Identify which cell holds the provided text, then report its (x, y) central coordinate. 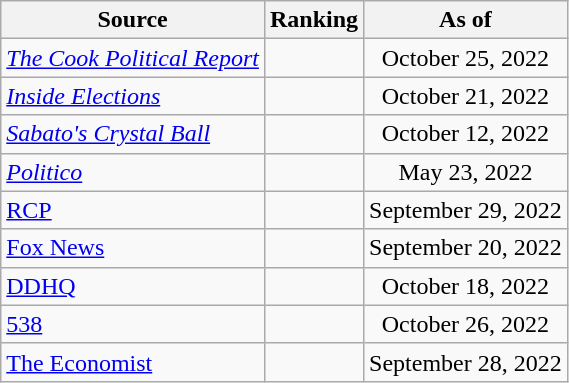
Source (133, 20)
The Cook Political Report (133, 58)
September 20, 2022 (466, 248)
October 12, 2022 (466, 134)
Sabato's Crystal Ball (133, 134)
538 (133, 324)
September 29, 2022 (466, 210)
As of (466, 20)
May 23, 2022 (466, 172)
October 25, 2022 (466, 58)
October 21, 2022 (466, 96)
September 28, 2022 (466, 362)
Politico (133, 172)
The Economist (133, 362)
RCP (133, 210)
October 18, 2022 (466, 286)
October 26, 2022 (466, 324)
Ranking (314, 20)
Fox News (133, 248)
Inside Elections (133, 96)
DDHQ (133, 286)
